Pinpoint the cell where the given text exists, returning its (x, y) midpoint coordinate. 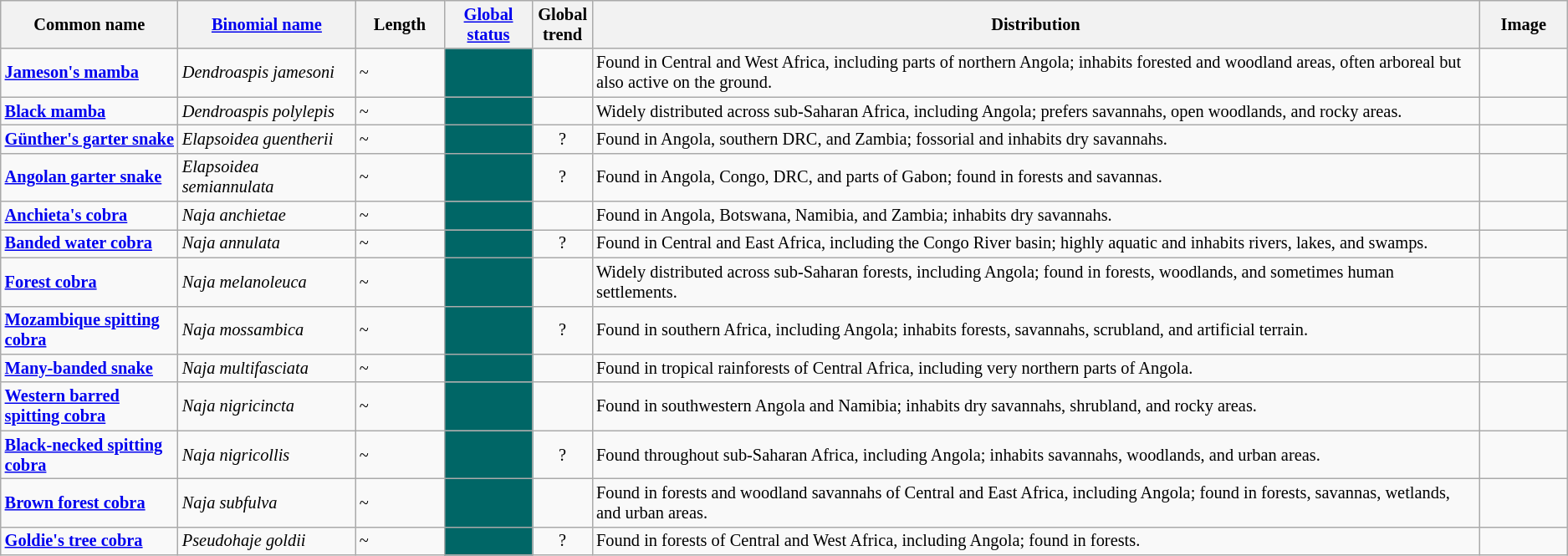
Found in Angola, Botswana, Namibia, and Zambia; inhabits dry savannahs. (1035, 216)
Distribution (1035, 24)
Forest cobra (89, 282)
Naja nigricincta (267, 406)
Found in forests and woodland savannahs of Central and East Africa, including Angola; found in forests, savannas, wetlands, and urban areas. (1035, 502)
Found in southwestern Angola and Namibia; inhabits dry savannahs, shrubland, and rocky areas. (1035, 406)
Naja nigricollis (267, 455)
Brown forest cobra (89, 502)
Elapsoidea semiannulata (267, 177)
Global trend (562, 24)
Binomial name (267, 24)
Naja subfulva (267, 502)
Dendroaspis polylepis (267, 111)
Global status (488, 24)
Found in southern Africa, including Angola; inhabits forests, savannahs, scrubland, and artificial terrain. (1035, 330)
Naja annulata (267, 243)
Length (400, 24)
Found in Angola, southern DRC, and Zambia; fossorial and inhabits dry savannahs. (1035, 139)
Anchieta's cobra (89, 216)
Goldie's tree cobra (89, 541)
Widely distributed across sub-Saharan forests, including Angola; found in forests, woodlands, and sometimes human settlements. (1035, 282)
Common name (89, 24)
Jameson's mamba (89, 73)
Naja anchietae (267, 216)
Naja mossambica (267, 330)
Found in forests of Central and West Africa, including Angola; found in forests. (1035, 541)
Günther's garter snake (89, 139)
Angolan garter snake (89, 177)
Elapsoidea guentherii (267, 139)
Naja multifasciata (267, 368)
Found in Angola, Congo, DRC, and parts of Gabon; found in forests and savannas. (1035, 177)
Black mamba (89, 111)
Black-necked spitting cobra (89, 455)
Found throughout sub-Saharan Africa, including Angola; inhabits savannahs, woodlands, and urban areas. (1035, 455)
Widely distributed across sub-Saharan Africa, including Angola; prefers savannahs, open woodlands, and rocky areas. (1035, 111)
Banded water cobra (89, 243)
Western barred spitting cobra (89, 406)
Pseudohaje goldii (267, 541)
Mozambique spitting cobra (89, 330)
Many-banded snake (89, 368)
Dendroaspis jamesoni (267, 73)
Found in tropical rainforests of Central Africa, including very northern parts of Angola. (1035, 368)
Image (1524, 24)
Found in Central and East Africa, including the Congo River basin; highly aquatic and inhabits rivers, lakes, and swamps. (1035, 243)
Naja melanoleuca (267, 282)
